Capture the cell that displays the provided text and extract its [X, Y] central coordinate. 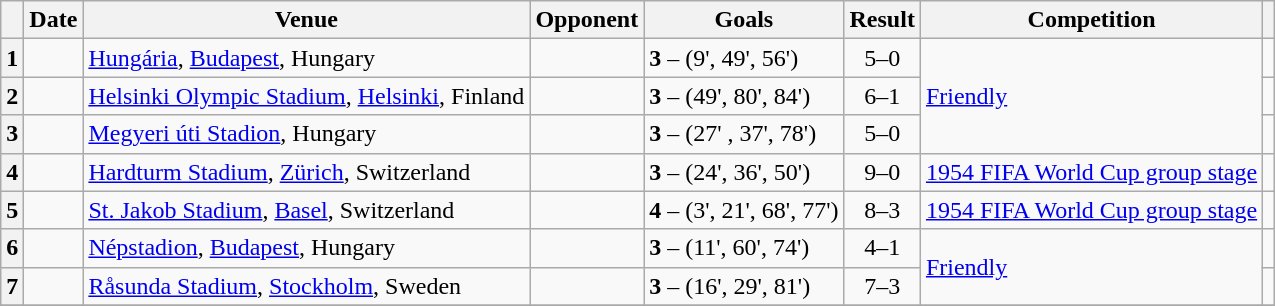
St. Jakob Stadium, Basel, Switzerland [306, 210]
3 – (24', 36', 50') [744, 172]
8–3 [882, 210]
Opponent [587, 20]
7 [12, 286]
5 [12, 210]
Népstadion, Budapest, Hungary [306, 248]
4–1 [882, 248]
9–0 [882, 172]
Competition [1091, 20]
6 [12, 248]
3 – (16', 29', 81') [744, 286]
1 [12, 58]
7–3 [882, 286]
Result [882, 20]
4 [12, 172]
Megyeri úti Stadion, Hungary [306, 134]
Goals [744, 20]
3 – (49', 80', 84') [744, 96]
Hungária, Budapest, Hungary [306, 58]
6–1 [882, 96]
2 [12, 96]
3 – (9', 49', 56') [744, 58]
Date [54, 20]
3 [12, 134]
3 – (27' , 37', 78') [744, 134]
Råsunda Stadium, Stockholm, Sweden [306, 286]
Helsinki Olympic Stadium, Helsinki, Finland [306, 96]
3 – (11', 60', 74') [744, 248]
Venue [306, 20]
Hardturm Stadium, Zürich, Switzerland [306, 172]
4 – (3', 21', 68', 77') [744, 210]
